Provide the (x, y) coordinate of the cell's center where the given text is located.  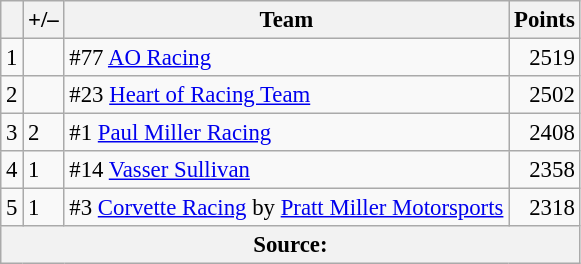
2502 (544, 95)
#23 Heart of Racing Team (286, 95)
#1 Paul Miller Racing (286, 133)
3 (12, 133)
2408 (544, 133)
4 (12, 170)
2358 (544, 170)
+/– (44, 20)
Points (544, 20)
2519 (544, 58)
2318 (544, 208)
Team (286, 20)
Source: (290, 245)
#14 Vasser Sullivan (286, 170)
#77 AO Racing (286, 58)
5 (12, 208)
#3 Corvette Racing by Pratt Miller Motorsports (286, 208)
